Identify which cell holds the provided text, then report its (x, y) central coordinate. 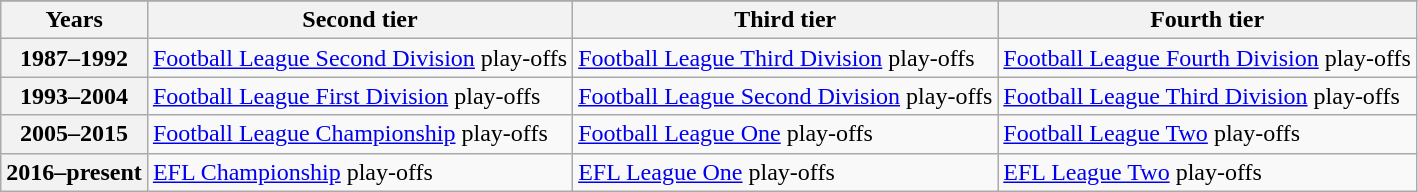
Fourth tier (1208, 20)
1987–1992 (74, 58)
EFL League Two play-offs (1208, 172)
Football League Two play-offs (1208, 134)
Third tier (786, 20)
2005–2015 (74, 134)
Football League Fourth Division play-offs (1208, 58)
Second tier (360, 20)
2016–present (74, 172)
EFL Championship play-offs (360, 172)
Football League Championship play-offs (360, 134)
EFL League One play-offs (786, 172)
Football League One play-offs (786, 134)
Years (74, 20)
Football League First Division play-offs (360, 96)
1993–2004 (74, 96)
